From the cell containing the given text, extract its center point as (X, Y) coordinate. 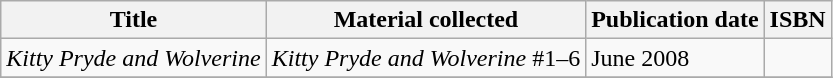
Kitty Pryde and Wolverine (134, 58)
Material collected (426, 20)
ISBN (798, 20)
Kitty Pryde and Wolverine #1–6 (426, 58)
Publication date (675, 20)
Title (134, 20)
June 2008 (675, 58)
